Find where the given text appears and provide that cell's center as [X, Y] coordinate. 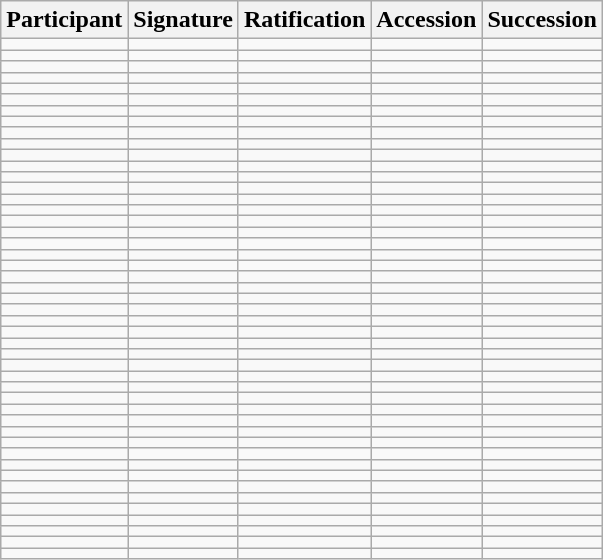
Participant [64, 20]
Signature [184, 20]
Ratification [304, 20]
Accession [426, 20]
Succession [542, 20]
